Return the (X, Y) coordinate for the center point of the cell that contains the specified text.  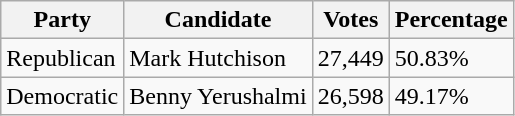
Benny Yerushalmi (218, 96)
Party (62, 20)
Democratic (62, 96)
26,598 (350, 96)
50.83% (451, 58)
Percentage (451, 20)
49.17% (451, 96)
Candidate (218, 20)
Republican (62, 58)
Votes (350, 20)
Mark Hutchison (218, 58)
27,449 (350, 58)
